Provide the [X, Y] coordinate of the cell's center where the given text is located.  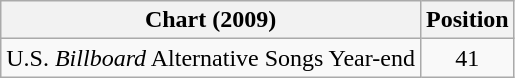
U.S. Billboard Alternative Songs Year-end [211, 58]
41 [467, 58]
Position [467, 20]
Chart (2009) [211, 20]
